For the text-containing cell, return its midpoint in [X, Y] coordinate format. 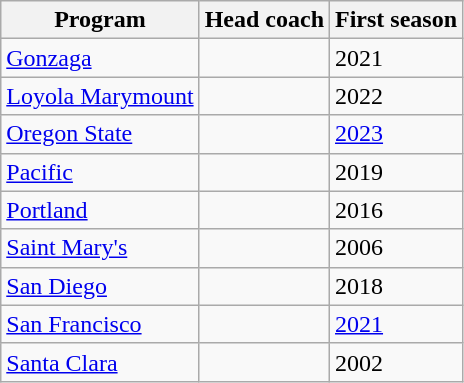
Gonzaga [100, 58]
San Diego [100, 286]
2022 [396, 96]
2016 [396, 210]
Portland [100, 210]
2018 [396, 286]
Pacific [100, 172]
2019 [396, 172]
Santa Clara [100, 362]
2006 [396, 248]
Oregon State [100, 134]
First season [396, 20]
Saint Mary's [100, 248]
2002 [396, 362]
Head coach [264, 20]
San Francisco [100, 324]
Program [100, 20]
2023 [396, 134]
Loyola Marymount [100, 96]
